Scan for the cell matching the given text and deliver its (X, Y) coordinate at center. 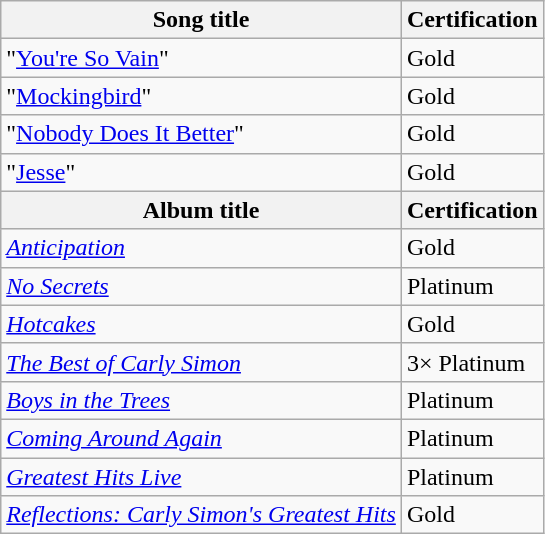
Coming Around Again (202, 438)
Anticipation (202, 248)
3× Platinum (472, 362)
"Nobody Does It Better" (202, 134)
Reflections: Carly Simon's Greatest Hits (202, 515)
"Mockingbird" (202, 96)
"You're So Vain" (202, 58)
Hotcakes (202, 324)
Boys in the Trees (202, 400)
"Jesse" (202, 172)
Song title (202, 20)
The Best of Carly Simon (202, 362)
No Secrets (202, 286)
Greatest Hits Live (202, 477)
Album title (202, 210)
